For the text-containing cell, return its midpoint in (x, y) coordinate format. 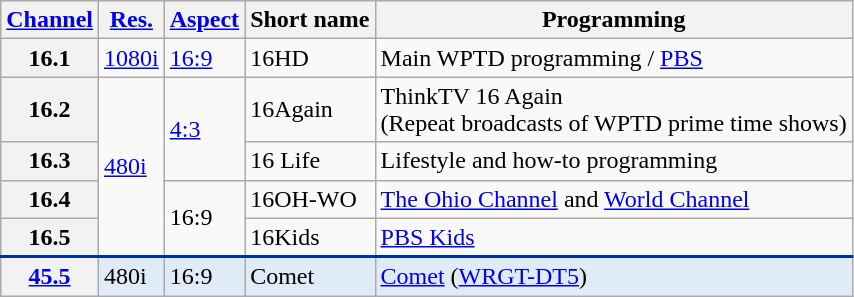
4:3 (204, 128)
16HD (310, 58)
16Kids (310, 238)
1080i (132, 58)
Programming (614, 20)
16.5 (50, 238)
Short name (310, 20)
16.3 (50, 161)
Lifestyle and how-to programming (614, 161)
16.2 (50, 110)
16 Life (310, 161)
45.5 (50, 276)
PBS Kids (614, 238)
Comet (WRGT-DT5) (614, 276)
16.1 (50, 58)
Aspect (204, 20)
Main WPTD programming / PBS (614, 58)
16OH-WO (310, 199)
Channel (50, 20)
16Again (310, 110)
Res. (132, 20)
ThinkTV 16 Again(Repeat broadcasts of WPTD prime time shows) (614, 110)
16.4 (50, 199)
The Ohio Channel and World Channel (614, 199)
Comet (310, 276)
